For the text-containing cell, return its midpoint in [x, y] coordinate format. 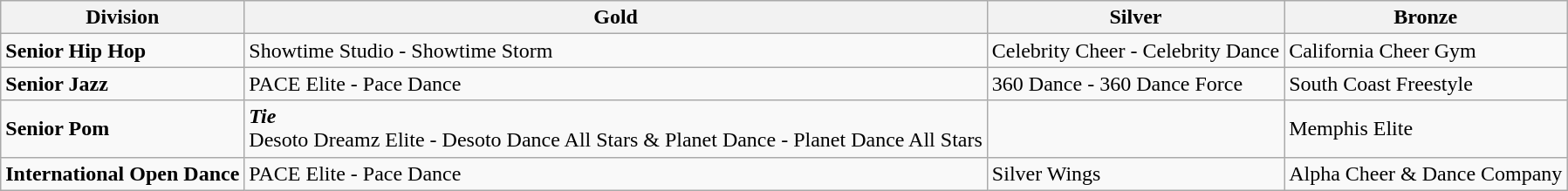
Senior Jazz [122, 84]
Silver Wings [1135, 174]
Division [122, 17]
South Coast Freestyle [1426, 84]
360 Dance - 360 Dance Force [1135, 84]
International Open Dance [122, 174]
Senior Hip Hop [122, 51]
Senior Pom [122, 129]
Memphis Elite [1426, 129]
California Cheer Gym [1426, 51]
Celebrity Cheer - Celebrity Dance [1135, 51]
Alpha Cheer & Dance Company [1426, 174]
TieDesoto Dreamz Elite - Desoto Dance All Stars & Planet Dance - Planet Dance All Stars [616, 129]
Gold [616, 17]
Bronze [1426, 17]
Showtime Studio - Showtime Storm [616, 51]
Silver [1135, 17]
